Locate the cell with the specified text and output its (X, Y) center coordinate. 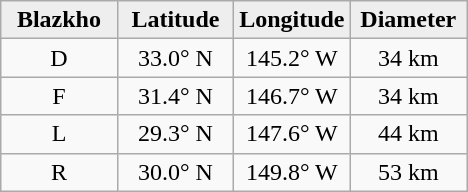
L (59, 134)
Latitude (175, 20)
145.2° W (292, 58)
Longitude (292, 20)
29.3° N (175, 134)
149.8° W (292, 172)
Diameter (408, 20)
147.6° W (292, 134)
33.0° N (175, 58)
F (59, 96)
146.7° W (292, 96)
44 km (408, 134)
30.0° N (175, 172)
D (59, 58)
53 km (408, 172)
31.4° N (175, 96)
R (59, 172)
Blazkho (59, 20)
